Identify which cell holds the provided text, then report its (X, Y) central coordinate. 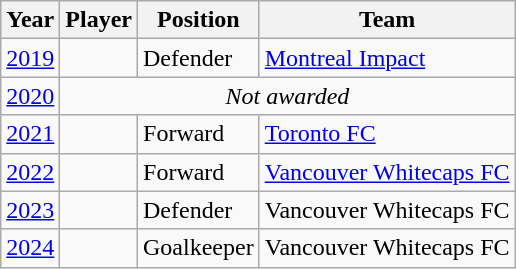
2024 (30, 248)
Year (30, 20)
Not awarded (288, 96)
Montreal Impact (387, 58)
Position (199, 20)
Player (99, 20)
2020 (30, 96)
Team (387, 20)
2021 (30, 134)
2022 (30, 172)
Goalkeeper (199, 248)
Toronto FC (387, 134)
2023 (30, 210)
2019 (30, 58)
